Capture the cell that displays the provided text and extract its (X, Y) central coordinate. 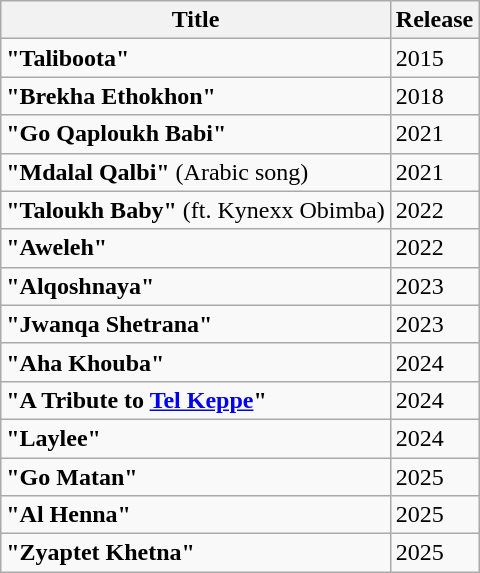
"Go Qaploukh Babi" (196, 134)
"Aweleh" (196, 248)
"Aha Khouba" (196, 362)
"Alqoshnaya" (196, 286)
"Jwanqa Shetrana" (196, 324)
"Laylee" (196, 438)
2018 (434, 96)
"Mdalal Qalbi" (Arabic song) (196, 172)
"Go Matan" (196, 477)
"Al Henna" (196, 515)
"Brekha Ethokhon" (196, 96)
Release (434, 20)
2015 (434, 58)
"Taloukh Baby" (ft. Kynexx Obimba) (196, 210)
"A Tribute to Tel Keppe" (196, 400)
"Taliboota" (196, 58)
Title (196, 20)
"Zyaptet Khetna" (196, 553)
